Identify which cell holds the provided text, then report its (X, Y) central coordinate. 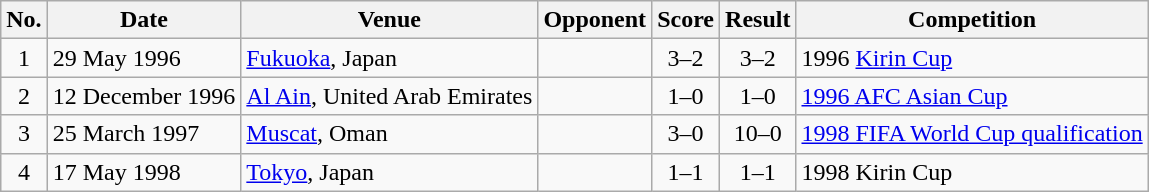
17 May 1998 (144, 172)
29 May 1996 (144, 58)
Date (144, 20)
1 (24, 58)
Muscat, Oman (390, 134)
1996 Kirin Cup (972, 58)
3 (24, 134)
Score (686, 20)
25 March 1997 (144, 134)
Venue (390, 20)
No. (24, 20)
1998 FIFA World Cup qualification (972, 134)
12 December 1996 (144, 96)
Tokyo, Japan (390, 172)
Result (758, 20)
Opponent (595, 20)
4 (24, 172)
Fukuoka, Japan (390, 58)
1998 Kirin Cup (972, 172)
Competition (972, 20)
3–0 (686, 134)
1996 AFC Asian Cup (972, 96)
2 (24, 96)
10–0 (758, 134)
Al Ain, United Arab Emirates (390, 96)
